Find where the given text appears and provide that cell's center as (x, y) coordinate. 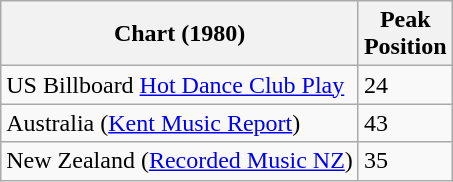
Australia (Kent Music Report) (180, 123)
New Zealand (Recorded Music NZ) (180, 161)
35 (405, 161)
Chart (1980) (180, 34)
US Billboard Hot Dance Club Play (180, 85)
24 (405, 85)
43 (405, 123)
PeakPosition (405, 34)
